Extract the [x, y] coordinate from the center of the cell holding the provided text.  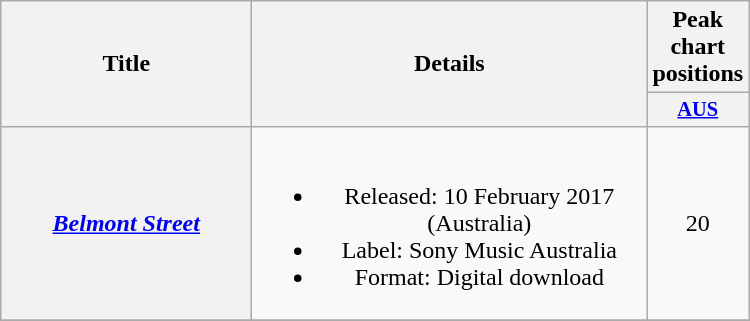
Title [126, 64]
Details [450, 64]
AUS [698, 110]
Released: 10 February 2017 (Australia)Label: Sony Music AustraliaFormat: Digital download [450, 223]
Belmont Street [126, 223]
20 [698, 223]
Peak chart positions [698, 47]
